Output the [x, y] coordinate of the center of the cell containing the given text.  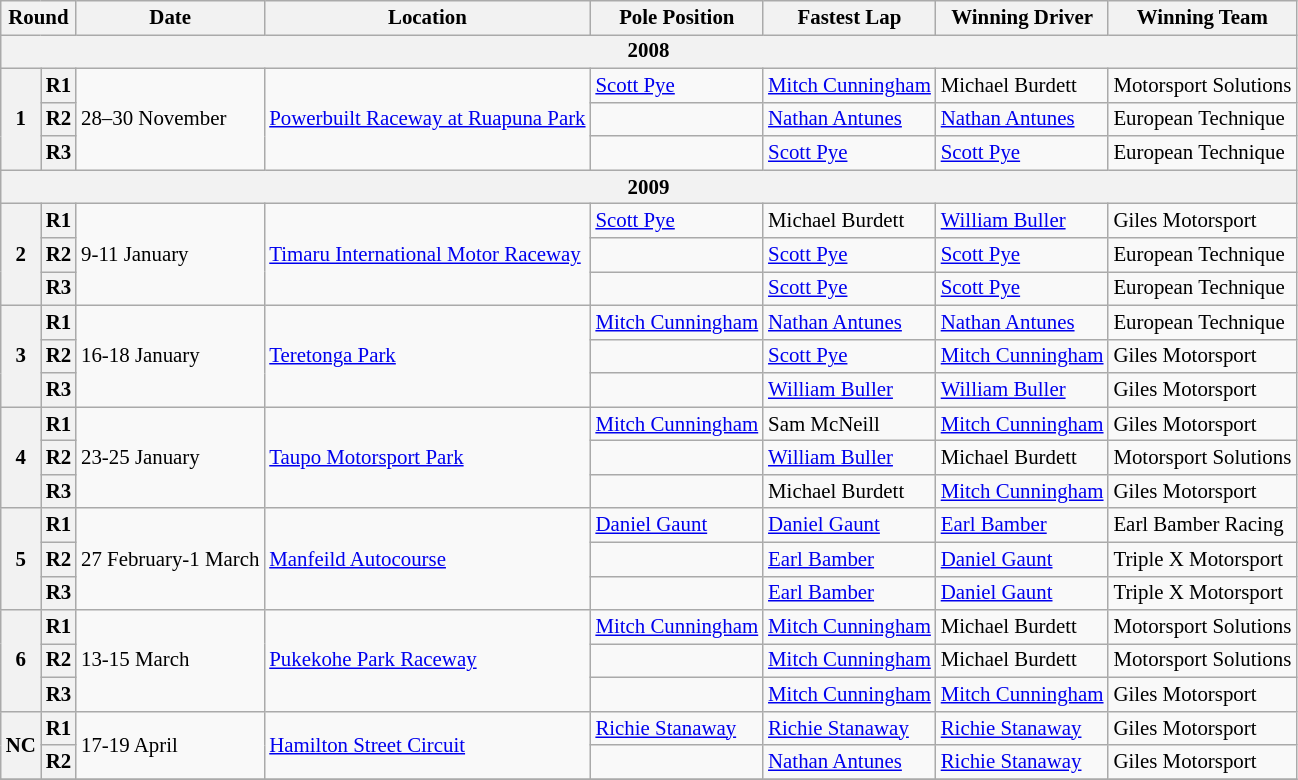
23-25 January [170, 458]
3 [21, 356]
Hamilton Street Circuit [427, 745]
27 February-1 March [170, 559]
Taupo Motorsport Park [427, 458]
Date [170, 18]
Pole Position [676, 18]
2 [21, 255]
Timaru International Motor Raceway [427, 255]
Fastest Lap [850, 18]
Winning Team [1202, 18]
16-18 January [170, 356]
Earl Bamber Racing [1202, 525]
6 [21, 661]
9-11 January [170, 255]
Sam McNeill [850, 424]
2008 [648, 51]
Pukekohe Park Raceway [427, 661]
13-15 March [170, 661]
Teretonga Park [427, 356]
Powerbuilt Raceway at Ruapuna Park [427, 119]
17-19 April [170, 745]
Location [427, 18]
Round [38, 18]
2009 [648, 187]
Manfeild Autocourse [427, 559]
28–30 November [170, 119]
NC [21, 745]
Winning Driver [1022, 18]
1 [21, 119]
5 [21, 559]
4 [21, 458]
